For the text-containing cell, return its midpoint in [x, y] coordinate format. 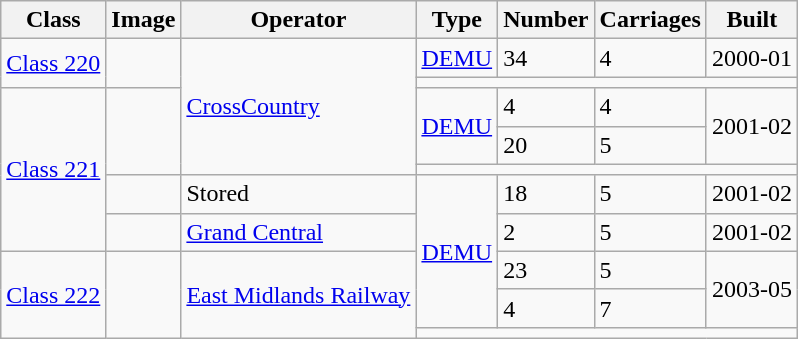
Stored [298, 194]
Type [457, 20]
20 [546, 145]
Class 222 [54, 294]
34 [546, 58]
18 [546, 194]
CrossCountry [298, 107]
2000-01 [752, 58]
Class 220 [54, 64]
East Midlands Railway [298, 294]
23 [546, 270]
Operator [298, 20]
2 [546, 232]
Class [54, 20]
2003-05 [752, 289]
Image [144, 20]
Built [752, 20]
Class 221 [54, 170]
7 [650, 308]
Grand Central [298, 232]
Carriages [650, 20]
Number [546, 20]
